Return the [x, y] coordinate for the center point of the cell that contains the specified text.  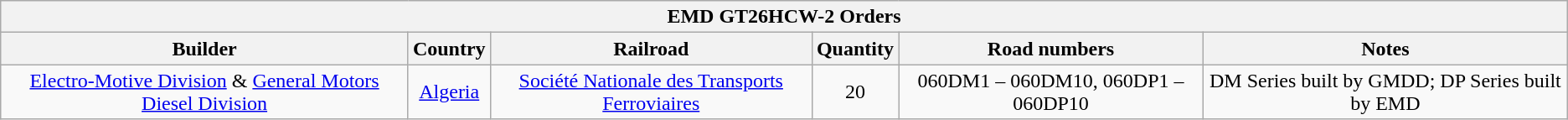
Notes [1385, 49]
DM Series built by GMDD; DP Series built by EMD [1385, 92]
Road numbers [1050, 49]
Country [449, 49]
Quantity [854, 49]
Société Nationale des Transports Ferroviaires [651, 92]
Railroad [651, 49]
060DM1 – 060DM10, 060DP1 – 060DP10 [1050, 92]
20 [854, 92]
Algeria [449, 92]
Builder [204, 49]
EMD GT26HCW-2 Orders [784, 17]
Electro-Motive Division & General Motors Diesel Division [204, 92]
